Output the [x, y] coordinate of the center of the cell containing the given text.  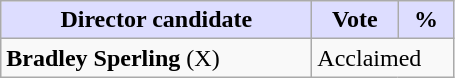
Bradley Sperling (X) [156, 58]
Acclaimed [383, 58]
Director candidate [156, 20]
Vote [355, 20]
% [426, 20]
